Search for the cell housing the specified text and yield its [x, y] center coordinate. 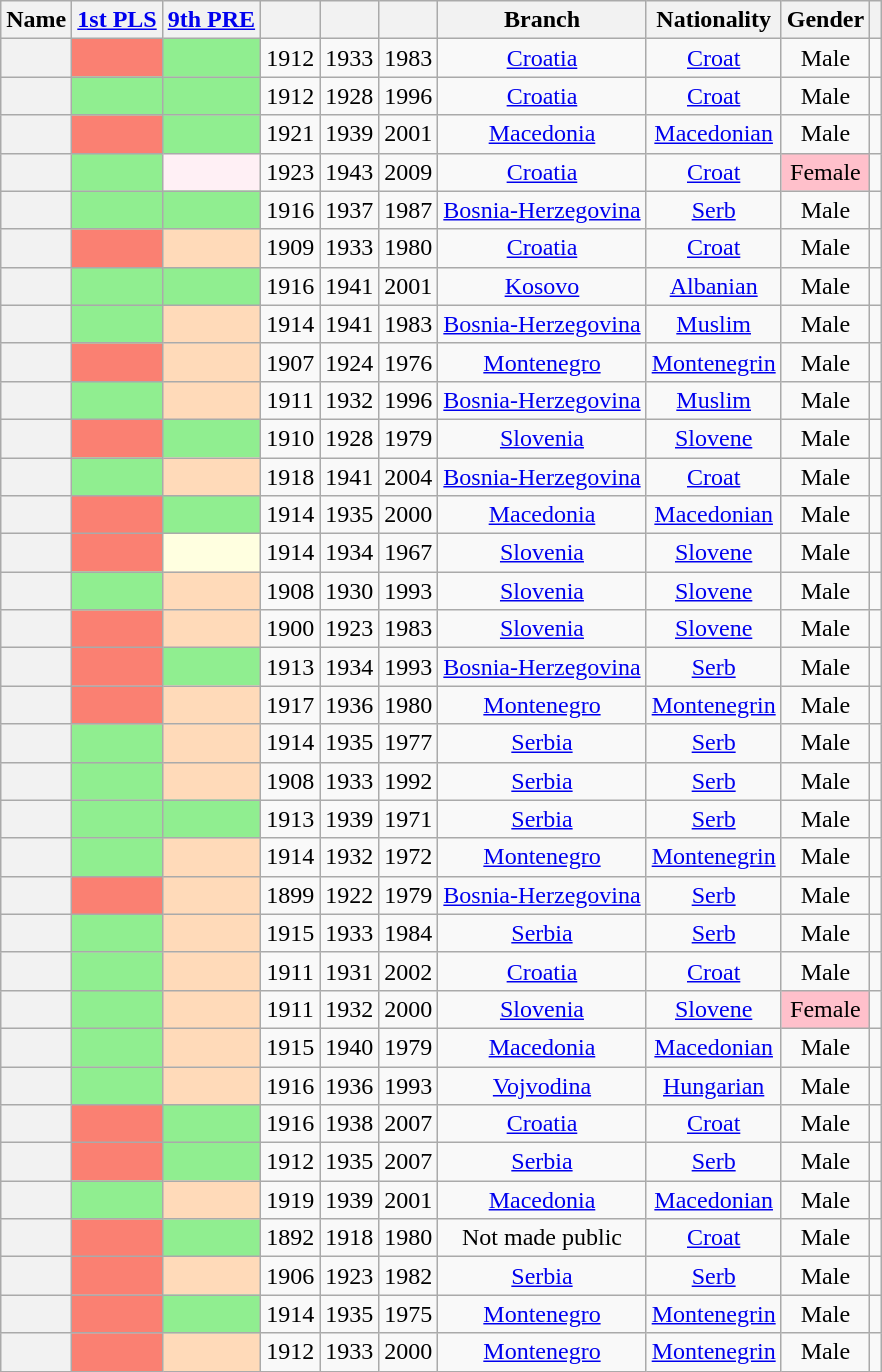
Vojvodina [542, 1085]
1906 [290, 1276]
1899 [290, 895]
Nationality [714, 20]
1892 [290, 1238]
Kosovo [542, 286]
1938 [350, 1124]
1919 [290, 1200]
1937 [350, 210]
2002 [408, 971]
Hungarian [714, 1085]
1967 [408, 553]
Not made public [542, 1238]
Gender [825, 20]
1982 [408, 1276]
1977 [408, 743]
1907 [290, 362]
2009 [408, 172]
1940 [350, 1047]
1992 [408, 781]
1921 [290, 134]
1987 [408, 210]
1922 [350, 895]
1943 [350, 172]
Albanian [714, 286]
1971 [408, 819]
1924 [350, 362]
9th PRE [211, 20]
1972 [408, 857]
1930 [350, 591]
1st PLS [117, 20]
Branch [542, 20]
1931 [350, 971]
1984 [408, 933]
1917 [290, 705]
2004 [408, 477]
1976 [408, 362]
1910 [290, 438]
Name [36, 20]
1900 [290, 629]
1975 [408, 1314]
1909 [290, 248]
